Find where the given text appears and provide that cell's center as [x, y] coordinate. 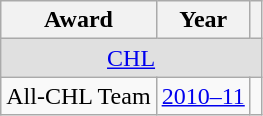
Award [78, 20]
All-CHL Team [78, 96]
Year [203, 20]
CHL [132, 58]
2010–11 [203, 96]
